Scan for the cell matching the given text and deliver its (x, y) coordinate at center. 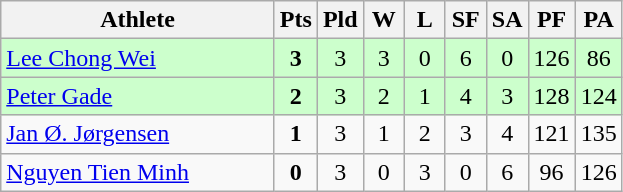
Athlete (138, 20)
SF (466, 20)
L (424, 20)
96 (552, 172)
Nguyen Tien Minh (138, 172)
Lee Chong Wei (138, 58)
86 (598, 58)
Peter Gade (138, 96)
121 (552, 134)
W (384, 20)
PA (598, 20)
Pts (296, 20)
PF (552, 20)
135 (598, 134)
124 (598, 96)
Jan Ø. Jørgensen (138, 134)
Pld (340, 20)
128 (552, 96)
SA (507, 20)
